Extract the (x, y) coordinate from the center of the cell holding the provided text.  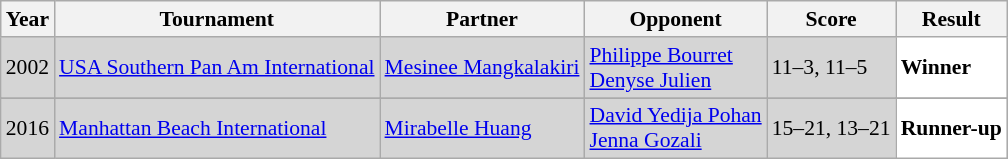
Mesinee Mangkalakiri (482, 68)
USA Southern Pan Am International (217, 68)
Winner (952, 68)
David Yedija Pohan Jenna Gozali (675, 128)
Year (28, 19)
Tournament (217, 19)
Result (952, 19)
2016 (28, 128)
Manhattan Beach International (217, 128)
Philippe Bourret Denyse Julien (675, 68)
Runner-up (952, 128)
15–21, 13–21 (832, 128)
Partner (482, 19)
Score (832, 19)
2002 (28, 68)
Mirabelle Huang (482, 128)
Opponent (675, 19)
11–3, 11–5 (832, 68)
